Locate the cell with the specified text and output its [x, y] center coordinate. 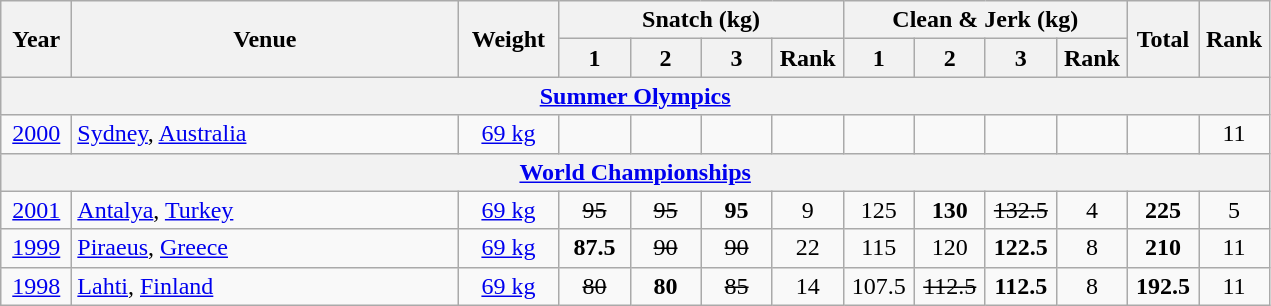
Lahti, Finland [265, 286]
122.5 [1020, 248]
132.5 [1020, 210]
1998 [36, 286]
Summer Olympics [636, 96]
125 [878, 210]
1999 [36, 248]
4 [1092, 210]
Sydney, Australia [265, 134]
2000 [36, 134]
Antalya, Turkey [265, 210]
9 [808, 210]
Total [1162, 39]
87.5 [594, 248]
Snatch (kg) [701, 20]
22 [808, 248]
Clean & Jerk (kg) [985, 20]
2001 [36, 210]
14 [808, 286]
Year [36, 39]
120 [950, 248]
130 [950, 210]
5 [1234, 210]
World Championships [636, 172]
Piraeus, Greece [265, 248]
192.5 [1162, 286]
107.5 [878, 286]
115 [878, 248]
Weight [508, 39]
85 [736, 286]
Venue [265, 39]
225 [1162, 210]
210 [1162, 248]
